Detect which cell encompasses the target text, then output its (X, Y) center coordinate. 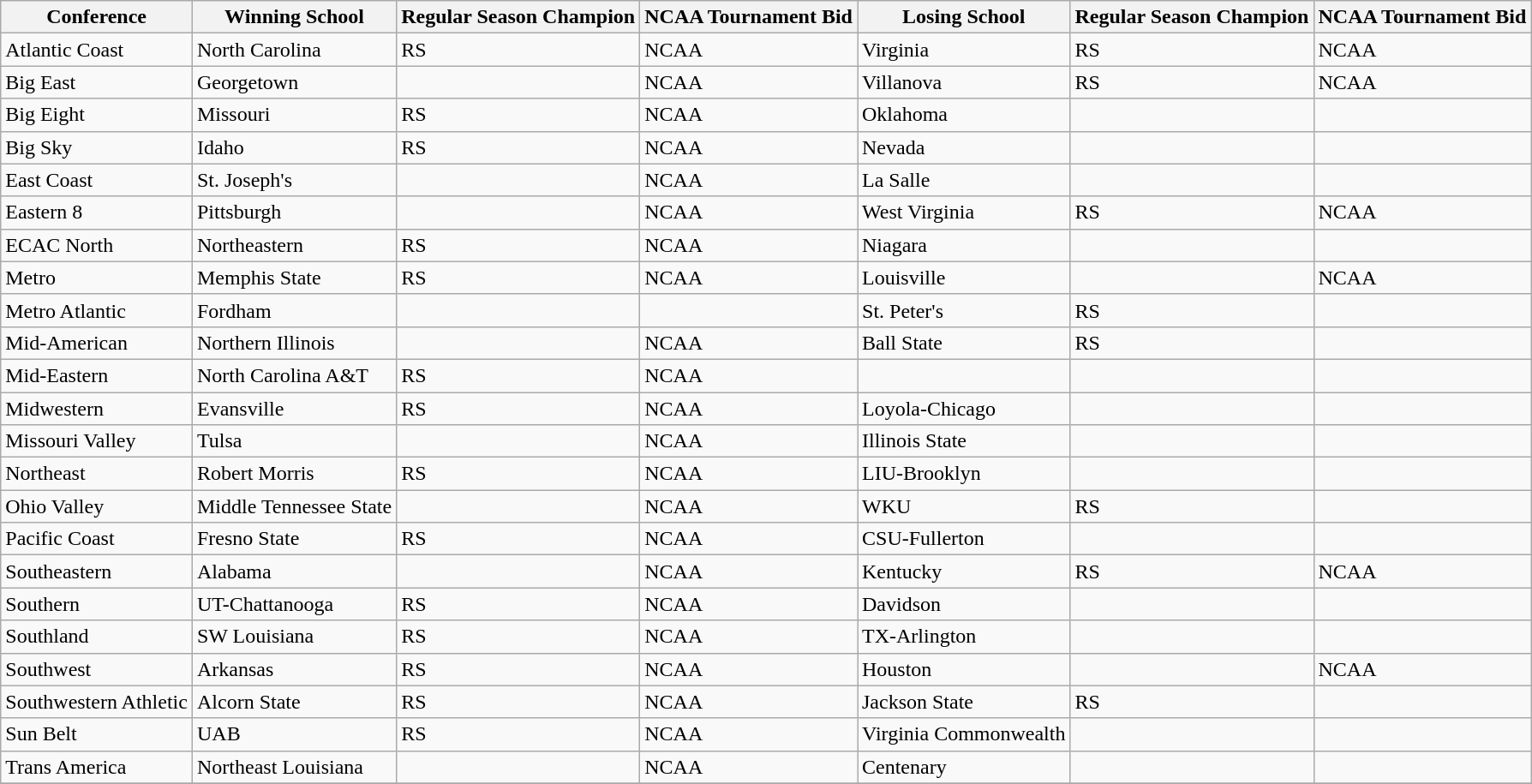
Northeast (97, 474)
Southwest (97, 669)
Fordham (294, 310)
Atlantic Coast (97, 50)
Niagara (963, 245)
Tulsa (294, 441)
Davidson (963, 604)
Metro Atlantic (97, 310)
St. Peter's (963, 310)
Southwestern Athletic (97, 702)
Pittsburgh (294, 212)
Missouri Valley (97, 441)
Ohio Valley (97, 506)
CSU-Fullerton (963, 539)
Villanova (963, 82)
ECAC North (97, 245)
Houston (963, 669)
Big East (97, 82)
Big Sky (97, 147)
La Salle (963, 180)
Southern (97, 604)
Northern Illinois (294, 343)
Georgetown (294, 82)
St. Joseph's (294, 180)
UAB (294, 734)
North Carolina (294, 50)
Conference (97, 17)
Eastern 8 (97, 212)
Memphis State (294, 278)
Idaho (294, 147)
Midwestern (97, 409)
Sun Belt (97, 734)
Nevada (963, 147)
Centenary (963, 767)
Louisville (963, 278)
East Coast (97, 180)
Pacific Coast (97, 539)
TX-Arlington (963, 637)
Evansville (294, 409)
Southeastern (97, 572)
Northeastern (294, 245)
Mid-American (97, 343)
North Carolina A&T (294, 375)
Kentucky (963, 572)
Missouri (294, 115)
Loyola-Chicago (963, 409)
Oklahoma (963, 115)
Virginia Commonwealth (963, 734)
Virginia (963, 50)
Big Eight (97, 115)
LIU-Brooklyn (963, 474)
Northeast Louisiana (294, 767)
Trans America (97, 767)
Southland (97, 637)
Metro (97, 278)
Illinois State (963, 441)
Alabama (294, 572)
Losing School (963, 17)
Middle Tennessee State (294, 506)
Mid-Eastern (97, 375)
Alcorn State (294, 702)
UT-Chattanooga (294, 604)
SW Louisiana (294, 637)
West Virginia (963, 212)
Ball State (963, 343)
Jackson State (963, 702)
Arkansas (294, 669)
WKU (963, 506)
Winning School (294, 17)
Robert Morris (294, 474)
Fresno State (294, 539)
